Extract the [X, Y] coordinate from the center of the cell holding the provided text.  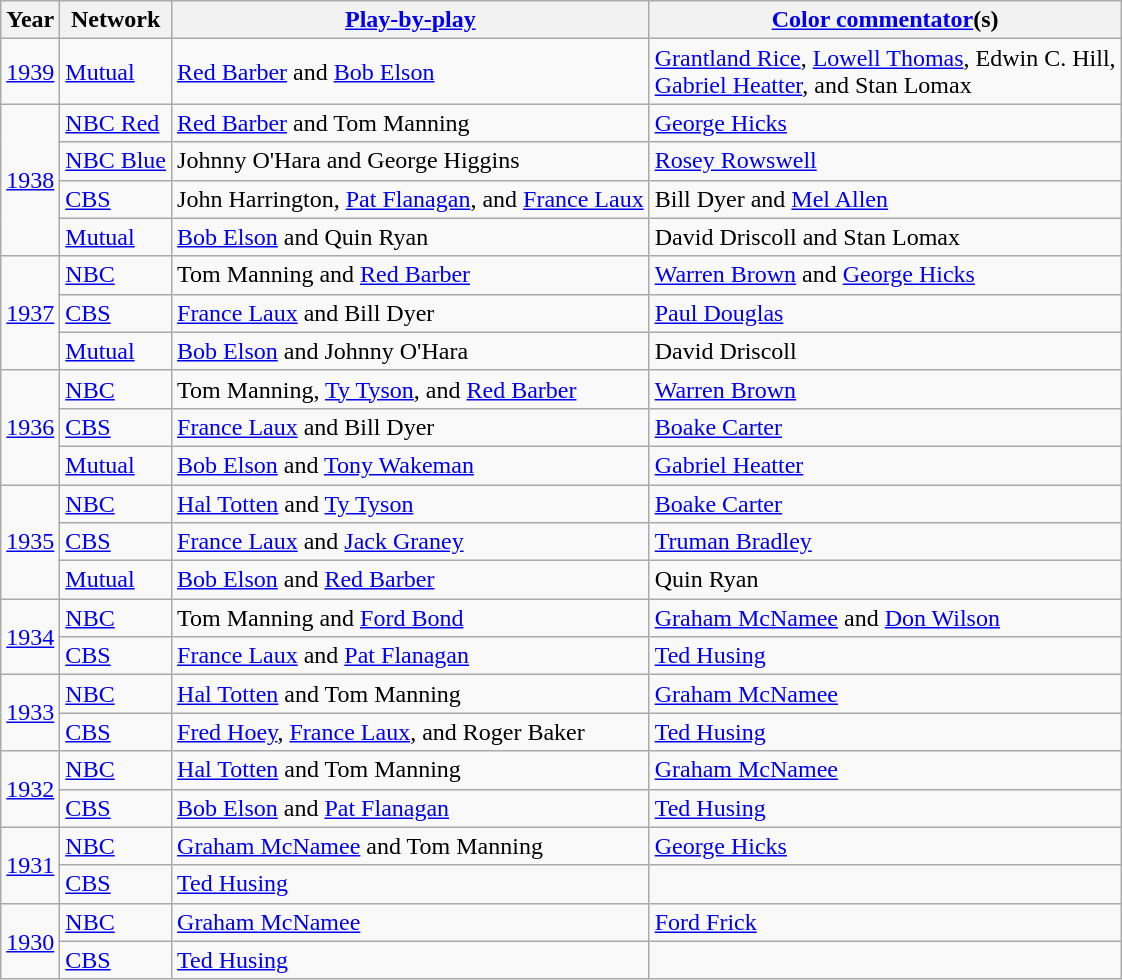
Red Barber and Tom Manning [411, 123]
Warren Brown [885, 389]
Hal Totten and Ty Tyson [411, 503]
France Laux and Jack Graney [411, 542]
NBC Red [116, 123]
Graham McNamee and Don Wilson [885, 618]
Year [30, 20]
David Driscoll and Stan Lomax [885, 237]
Network [116, 20]
Bob Elson and Johnny O'Hara [411, 351]
Gabriel Heatter [885, 465]
Bob Elson and Tony Wakeman [411, 465]
Red Barber and Bob Elson [411, 72]
Warren Brown and George Hicks [885, 275]
Grantland Rice, Lowell Thomas, Edwin C. Hill,Gabriel Heatter, and Stan Lomax [885, 72]
1937 [30, 313]
France Laux and Pat Flanagan [411, 656]
1938 [30, 180]
Bob Elson and Red Barber [411, 580]
1936 [30, 427]
Play-by-play [411, 20]
Bob Elson and Pat Flanagan [411, 808]
1935 [30, 541]
NBC Blue [116, 161]
1934 [30, 637]
Color commentator(s) [885, 20]
Johnny O'Hara and George Higgins [411, 161]
David Driscoll [885, 351]
Fred Hoey, France Laux, and Roger Baker [411, 732]
Tom Manning, Ty Tyson, and Red Barber [411, 389]
Bill Dyer and Mel Allen [885, 199]
1931 [30, 865]
Quin Ryan [885, 580]
John Harrington, Pat Flanagan, and France Laux [411, 199]
Ford Frick [885, 922]
Tom Manning and Red Barber [411, 275]
Tom Manning and Ford Bond [411, 618]
1939 [30, 72]
Bob Elson and Quin Ryan [411, 237]
1930 [30, 941]
Rosey Rowswell [885, 161]
1932 [30, 789]
1933 [30, 713]
Graham McNamee and Tom Manning [411, 846]
Paul Douglas [885, 313]
Truman Bradley [885, 542]
